Determine the (X, Y) coordinate at the center of the cell enclosing the given text.  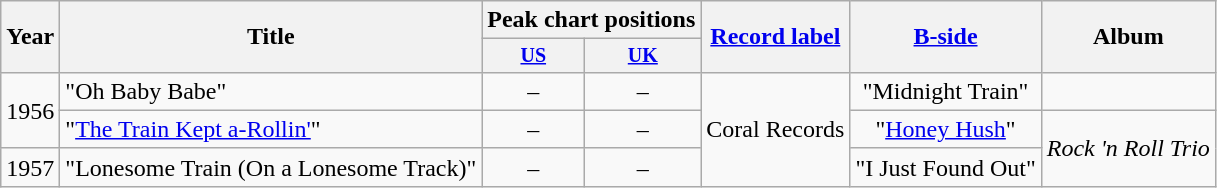
"The Train Kept a-Rollin'" (271, 129)
Record label (776, 37)
Title (271, 37)
Coral Records (776, 129)
"Honey Hush" (946, 129)
"Oh Baby Babe" (271, 91)
B-side (946, 37)
1956 (30, 110)
Album (1128, 37)
UK (643, 56)
Rock 'n Roll Trio (1128, 148)
1957 (30, 167)
"I Just Found Out" (946, 167)
Year (30, 37)
US (534, 56)
"Midnight Train" (946, 91)
"Lonesome Train (On a Lonesome Track)" (271, 167)
Peak chart positions (592, 20)
